Return the [X, Y] coordinate for the center point of the cell that contains the specified text.  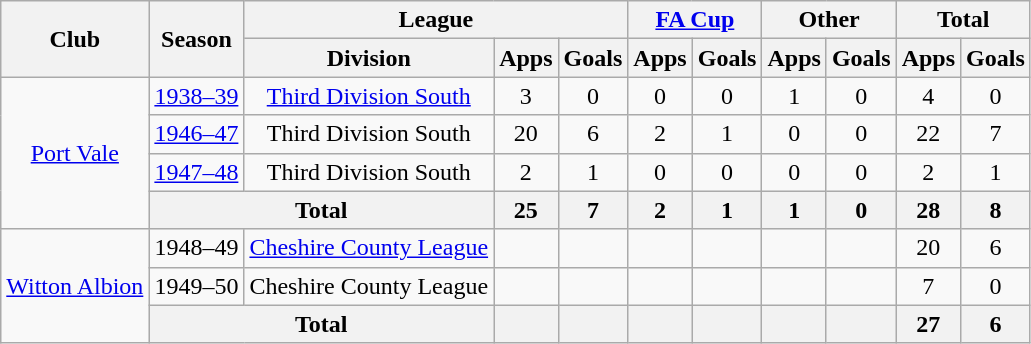
1948–49 [196, 248]
27 [928, 324]
1938–39 [196, 96]
League [436, 20]
FA Cup [695, 20]
1949–50 [196, 286]
22 [928, 134]
3 [526, 96]
1947–48 [196, 172]
Witton Albion [75, 286]
Club [75, 39]
Season [196, 39]
4 [928, 96]
Division [369, 58]
1946–47 [196, 134]
Port Vale [75, 153]
28 [928, 210]
25 [526, 210]
8 [996, 210]
Other [829, 20]
